Extract the [X, Y] coordinate from the center of the cell holding the provided text.  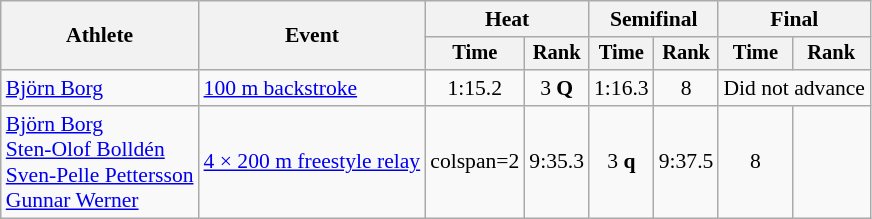
Semifinal [654, 19]
9:35.3 [556, 162]
Björn Borg [100, 88]
Athlete [100, 36]
3 q [622, 162]
colspan=2 [474, 162]
1:16.3 [622, 88]
9:37.5 [686, 162]
Björn BorgSten-Olof BolldénSven-Pelle PetterssonGunnar Werner [100, 162]
4 × 200 m freestyle relay [312, 162]
Event [312, 36]
100 m backstroke [312, 88]
Final [794, 19]
3 Q [556, 88]
1:15.2 [474, 88]
Heat [507, 19]
Did not advance [794, 88]
